Output the [x, y] coordinate of the center of the cell containing the given text.  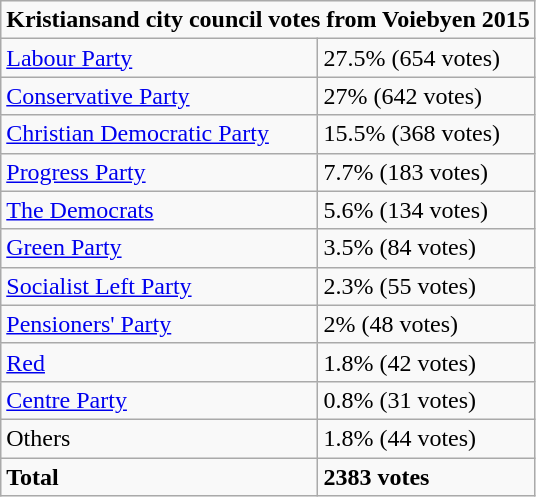
Conservative Party [160, 96]
15.5% (368 votes) [427, 134]
2383 votes [427, 477]
Red [160, 362]
5.6% (134 votes) [427, 210]
3.5% (84 votes) [427, 248]
Progress Party [160, 172]
27.5% (654 votes) [427, 58]
27% (642 votes) [427, 96]
Labour Party [160, 58]
Green Party [160, 248]
Socialist Left Party [160, 286]
7.7% (183 votes) [427, 172]
The Democrats [160, 210]
Kristiansand city council votes from Voiebyen 2015 [268, 20]
Total [160, 477]
2% (48 votes) [427, 324]
Pensioners' Party [160, 324]
Christian Democratic Party [160, 134]
Centre Party [160, 400]
Others [160, 438]
1.8% (44 votes) [427, 438]
0.8% (31 votes) [427, 400]
2.3% (55 votes) [427, 286]
1.8% (42 votes) [427, 362]
